Detect which cell encompasses the target text, then output its [x, y] center coordinate. 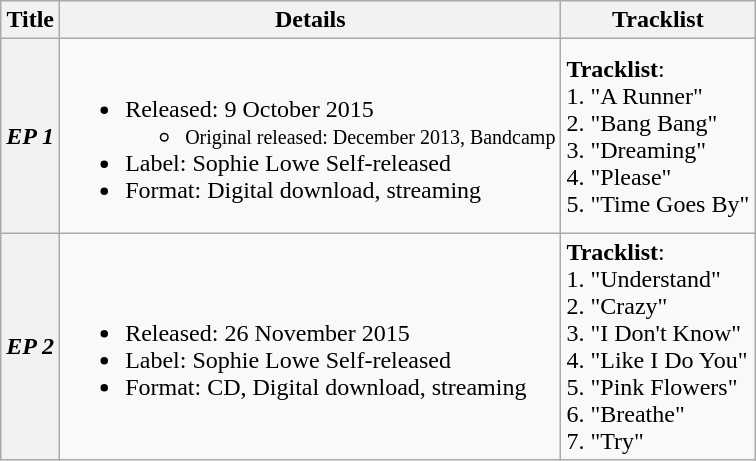
Tracklist:1. "Understand"2. "Crazy"3. "I Don't Know"4. "Like I Do You"5. "Pink Flowers"6. "Breathe"7. "Try" [658, 346]
Title [30, 20]
Released: 26 November 2015Label: Sophie Lowe Self-releasedFormat: CD, Digital download, streaming [310, 346]
Released: 9 October 2015Original released: December 2013, BandcampLabel: Sophie Lowe Self-releasedFormat: Digital download, streaming [310, 136]
EP 2 [30, 346]
Tracklist [658, 20]
Details [310, 20]
Tracklist:1. "A Runner"2. "Bang Bang"3. "Dreaming"4. "Please"5. "Time Goes By" [658, 136]
EP 1 [30, 136]
